From the cell containing the given text, extract its center point as [X, Y] coordinate. 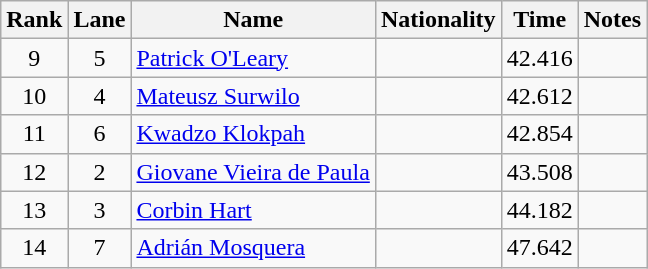
Corbin Hart [253, 210]
11 [34, 134]
6 [100, 134]
44.182 [540, 210]
3 [100, 210]
5 [100, 58]
Rank [34, 20]
9 [34, 58]
Patrick O'Leary [253, 58]
7 [100, 248]
Nationality [438, 20]
42.612 [540, 96]
Name [253, 20]
Adrián Mosquera [253, 248]
10 [34, 96]
12 [34, 172]
13 [34, 210]
43.508 [540, 172]
14 [34, 248]
42.416 [540, 58]
47.642 [540, 248]
2 [100, 172]
Notes [612, 20]
Mateusz Surwilo [253, 96]
Lane [100, 20]
Kwadzo Klokpah [253, 134]
4 [100, 96]
42.854 [540, 134]
Time [540, 20]
Giovane Vieira de Paula [253, 172]
